Capture the cell that displays the provided text and extract its [x, y] central coordinate. 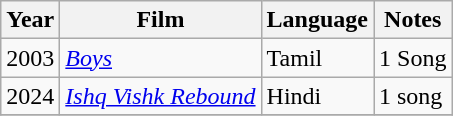
1 Song [413, 58]
Language [317, 20]
Year [30, 20]
2003 [30, 58]
Ishq Vishk Rebound [160, 96]
Notes [413, 20]
Tamil [317, 58]
Boys [160, 58]
1 song [413, 96]
2024 [30, 96]
Hindi [317, 96]
Film [160, 20]
